Output the (x, y) coordinate of the center of the cell containing the given text.  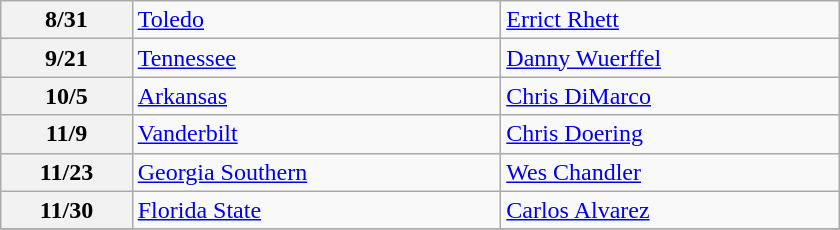
Wes Chandler (670, 172)
Chris DiMarco (670, 96)
8/31 (66, 20)
Tennessee (316, 58)
Carlos Alvarez (670, 210)
Arkansas (316, 96)
Chris Doering (670, 134)
Toledo (316, 20)
Georgia Southern (316, 172)
10/5 (66, 96)
Danny Wuerffel (670, 58)
9/21 (66, 58)
11/23 (66, 172)
11/30 (66, 210)
Vanderbilt (316, 134)
11/9 (66, 134)
Florida State (316, 210)
Errict Rhett (670, 20)
